Locate the cell with the specified text and output its (x, y) center coordinate. 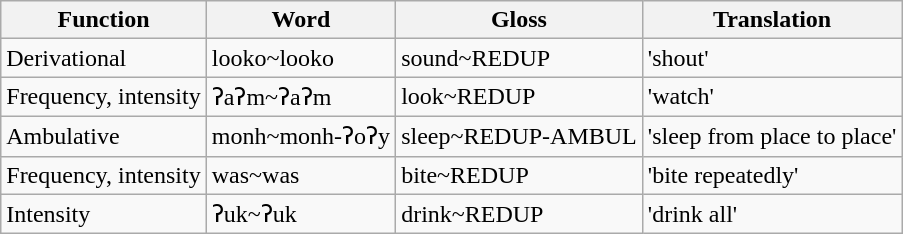
Gloss (520, 20)
monh~monh-ʔoʔy (300, 136)
'watch' (772, 97)
look~REDUP (520, 97)
Intensity (104, 214)
'sleep from place to place' (772, 136)
'drink all' (772, 214)
ʔuk~ʔuk (300, 214)
was~was (300, 175)
ʔaʔm~ʔaʔm (300, 97)
looko~looko (300, 58)
Word (300, 20)
'shout' (772, 58)
Function (104, 20)
Ambulative (104, 136)
Translation (772, 20)
sound~REDUP (520, 58)
sleep~REDUP-AMBUL (520, 136)
'bite repeatedly' (772, 175)
bite~REDUP (520, 175)
Derivational (104, 58)
drink~REDUP (520, 214)
